Locate the cell with the specified text and output its [x, y] center coordinate. 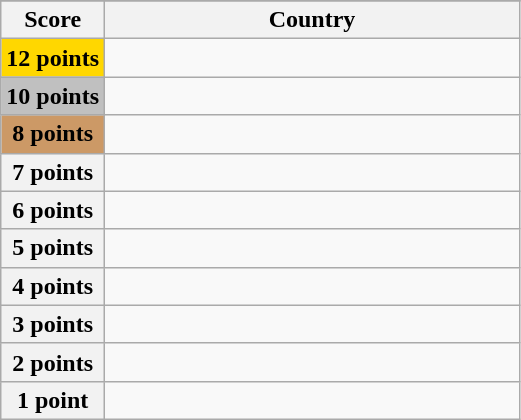
4 points [53, 286]
7 points [53, 172]
10 points [53, 96]
2 points [53, 362]
3 points [53, 324]
Score [53, 20]
8 points [53, 134]
5 points [53, 248]
6 points [53, 210]
Country [312, 20]
12 points [53, 58]
1 point [53, 400]
